Search for the cell housing the specified text and yield its [x, y] center coordinate. 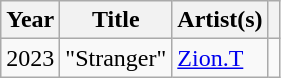
"Stranger" [116, 58]
Year [30, 20]
Zion.T [220, 58]
Title [116, 20]
Artist(s) [220, 20]
2023 [30, 58]
